Extract the [X, Y] coordinate from the center of the cell holding the provided text.  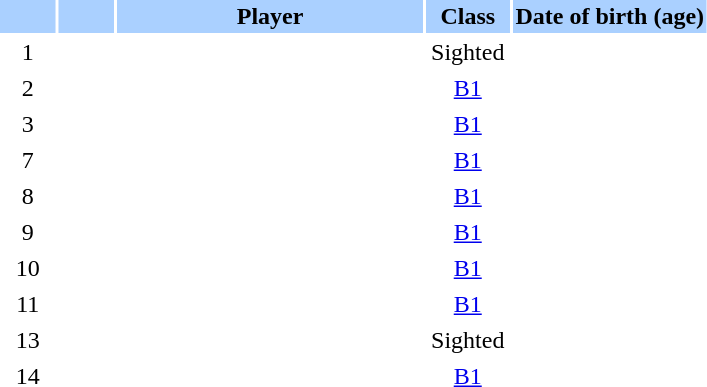
7 [28, 160]
2 [28, 88]
13 [28, 340]
11 [28, 304]
1 [28, 52]
Player [270, 16]
8 [28, 196]
Date of birth (age) [610, 16]
Class [468, 16]
3 [28, 124]
9 [28, 232]
10 [28, 268]
